Locate the cell with the specified text and output its [x, y] center coordinate. 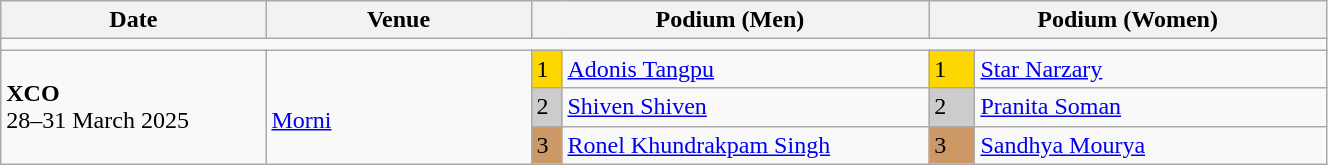
Podium (Men) [730, 20]
Morni [398, 107]
Shiven Shiven [746, 107]
Pranita Soman [1151, 107]
Sandhya Mourya [1151, 145]
Podium (Women) [1128, 20]
Venue [398, 20]
XCO 28–31 March 2025 [134, 107]
Ronel Khundrakpam Singh [746, 145]
Star Narzary [1151, 69]
Adonis Tangpu [746, 69]
Date [134, 20]
